Extract the [X, Y] coordinate from the center of the cell holding the provided text.  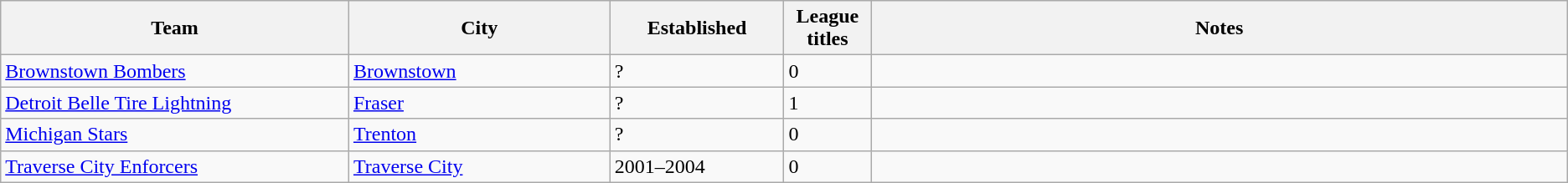
League titles [828, 28]
Notes [1220, 28]
Team [175, 28]
Brownstown [479, 71]
Traverse City Enforcers [175, 166]
Michigan Stars [175, 135]
Traverse City [479, 166]
Brownstown Bombers [175, 71]
City [479, 28]
Detroit Belle Tire Lightning [175, 103]
1 [828, 103]
2001–2004 [697, 166]
Trenton [479, 135]
Fraser [479, 103]
Established [697, 28]
